Return [X, Y] of the center of cell containing provided text 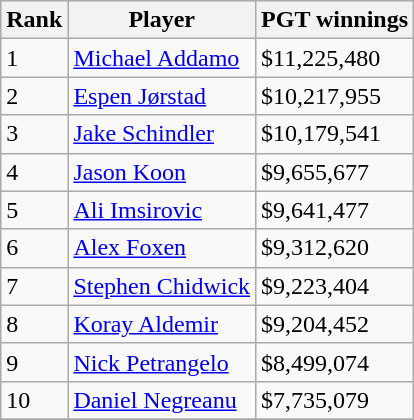
3 [34, 134]
$9,204,452 [335, 324]
$11,225,480 [335, 58]
8 [34, 324]
1 [34, 58]
Espen Jørstad [162, 96]
Jason Koon [162, 172]
5 [34, 210]
9 [34, 362]
4 [34, 172]
Michael Addamo [162, 58]
$10,179,541 [335, 134]
$7,735,079 [335, 400]
$9,223,404 [335, 286]
Jake Schindler [162, 134]
7 [34, 286]
Daniel Negreanu [162, 400]
$10,217,955 [335, 96]
$9,312,620 [335, 248]
2 [34, 96]
Koray Aldemir [162, 324]
10 [34, 400]
Nick Petrangelo [162, 362]
$9,655,677 [335, 172]
Player [162, 20]
$8,499,074 [335, 362]
Stephen Chidwick [162, 286]
$9,641,477 [335, 210]
Alex Foxen [162, 248]
Ali Imsirovic [162, 210]
Rank [34, 20]
PGT winnings [335, 20]
6 [34, 248]
